Detect which cell encompasses the target text, then output its [X, Y] center coordinate. 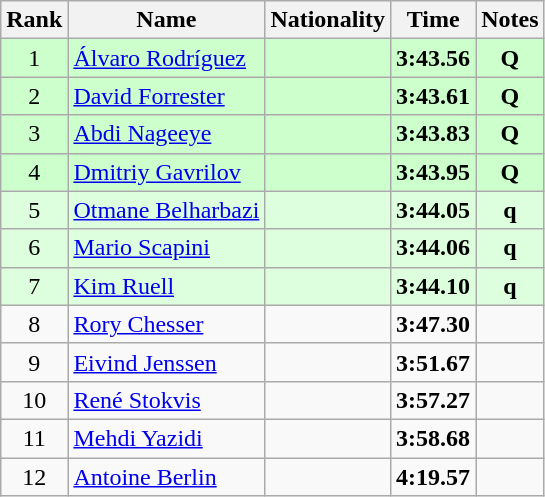
8 [34, 324]
Eivind Jenssen [166, 362]
11 [34, 438]
Rank [34, 20]
Nationality [328, 20]
Name [166, 20]
Antoine Berlin [166, 477]
Mehdi Yazidi [166, 438]
Otmane Belharbazi [166, 210]
10 [34, 400]
12 [34, 477]
David Forrester [166, 96]
Rory Chesser [166, 324]
3:47.30 [434, 324]
9 [34, 362]
3 [34, 134]
5 [34, 210]
7 [34, 286]
René Stokvis [166, 400]
Kim Ruell [166, 286]
Notes [510, 20]
3:57.27 [434, 400]
Time [434, 20]
3:51.67 [434, 362]
Dmitriy Gavrilov [166, 172]
Mario Scapini [166, 248]
3:44.06 [434, 248]
4 [34, 172]
Abdi Nageeye [166, 134]
3:44.10 [434, 286]
4:19.57 [434, 477]
3:43.56 [434, 58]
6 [34, 248]
Álvaro Rodríguez [166, 58]
1 [34, 58]
2 [34, 96]
3:43.83 [434, 134]
3:43.61 [434, 96]
3:58.68 [434, 438]
3:44.05 [434, 210]
3:43.95 [434, 172]
